Identify which cell holds the provided text, then report its [X, Y] central coordinate. 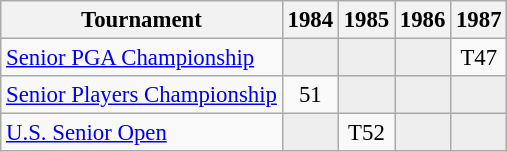
1985 [366, 20]
1984 [310, 20]
51 [310, 95]
Tournament [142, 20]
T47 [479, 58]
Senior PGA Championship [142, 58]
Senior Players Championship [142, 95]
T52 [366, 133]
1987 [479, 20]
1986 [422, 20]
U.S. Senior Open [142, 133]
